Determine the (x, y) coordinate at the center of the cell enclosing the given text.  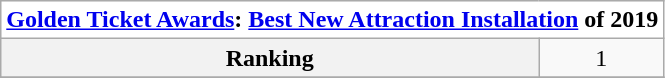
Golden Ticket Awards: Best New Attraction Installation of 2019 (332, 20)
1 (602, 58)
Ranking (270, 58)
